Pinpoint the cell where the given text exists, returning its [X, Y] midpoint coordinate. 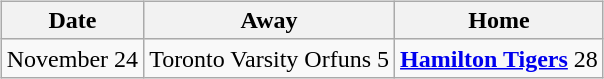
Away [270, 20]
Toronto Varsity Orfuns 5 [270, 58]
Date [72, 20]
Hamilton Tigers 28 [500, 58]
Home [500, 20]
November 24 [72, 58]
